Identify which cell holds the provided text, then report its [X, Y] central coordinate. 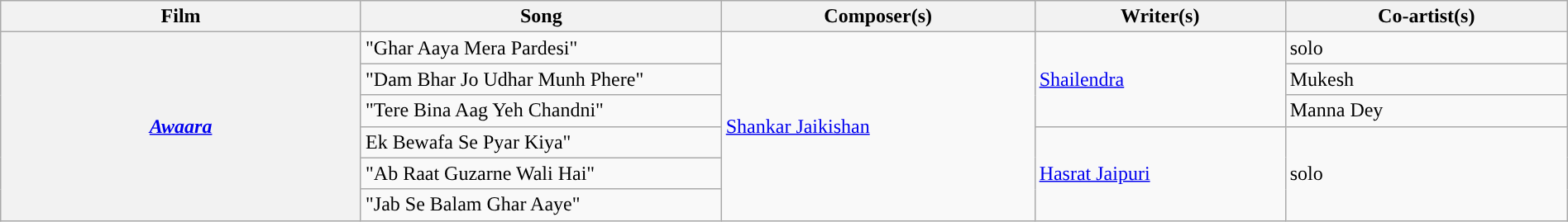
"Tere Bina Aag Yeh Chandni" [541, 111]
"Jab Se Balam Ghar Aaye" [541, 205]
Ek Bewafa Se Pyar Kiya" [541, 142]
Hasrat Jaipuri [1159, 173]
Shailendra [1159, 79]
Manna Dey [1426, 111]
Co-artist(s) [1426, 17]
"Ghar Aaya Mera Pardesi" [541, 48]
Song [541, 17]
Mukesh [1426, 79]
Awaara [181, 126]
Shankar Jaikishan [878, 126]
"Ab Raat Guzarne Wali Hai" [541, 173]
Film [181, 17]
"Dam Bhar Jo Udhar Munh Phere" [541, 79]
Composer(s) [878, 17]
Writer(s) [1159, 17]
